Pinpoint the cell where the given text exists, returning its (x, y) midpoint coordinate. 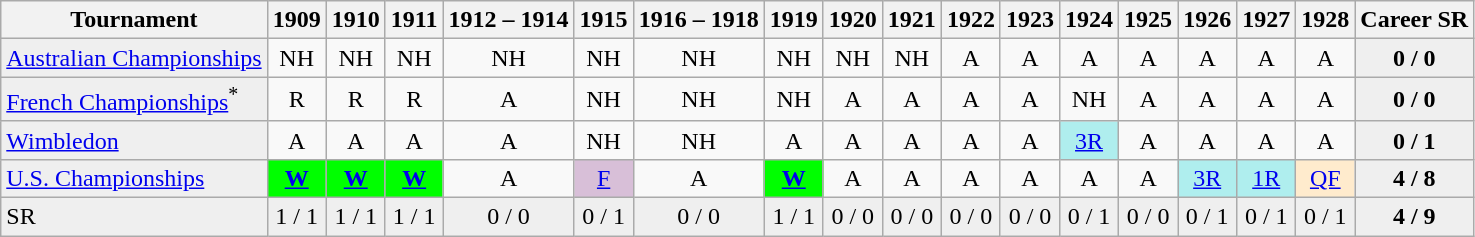
1928 (1326, 20)
1927 (1266, 20)
1926 (1208, 20)
1924 (1090, 20)
1912 – 1914 (508, 20)
SR (134, 217)
1922 (970, 20)
1919 (794, 20)
Career SR (1414, 20)
Wimbledon (134, 140)
4 / 9 (1414, 217)
1911 (414, 20)
4 / 8 (1414, 178)
QF (1326, 178)
Tournament (134, 20)
1921 (912, 20)
1916 – 1918 (698, 20)
1909 (296, 20)
1915 (604, 20)
1920 (852, 20)
U.S. Championships (134, 178)
French Championships* (134, 100)
Australian Championships (134, 58)
1R (1266, 178)
1910 (356, 20)
1923 (1030, 20)
F (604, 178)
1925 (1148, 20)
